Scan for the cell matching the given text and deliver its (X, Y) coordinate at center. 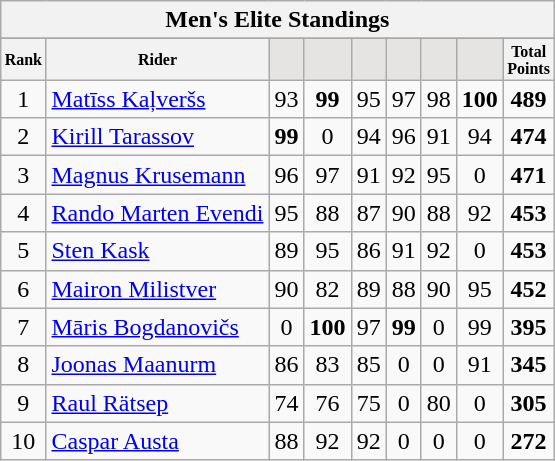
80 (438, 403)
452 (528, 289)
Caspar Austa (158, 441)
74 (286, 403)
7 (24, 327)
Rando Marten Evendi (158, 213)
5 (24, 251)
2 (24, 137)
Matīss Kaļveršs (158, 99)
93 (286, 99)
98 (438, 99)
Kirill Tarassov (158, 137)
83 (328, 365)
Māris Bogdanovičs (158, 327)
TotalPoints (528, 60)
6 (24, 289)
3 (24, 175)
Men's Elite Standings (278, 20)
8 (24, 365)
Rank (24, 60)
1 (24, 99)
395 (528, 327)
75 (368, 403)
471 (528, 175)
82 (328, 289)
9 (24, 403)
Joonas Maanurm (158, 365)
489 (528, 99)
Magnus Krusemann (158, 175)
87 (368, 213)
Rider (158, 60)
474 (528, 137)
85 (368, 365)
Mairon Milistver (158, 289)
10 (24, 441)
Raul Rätsep (158, 403)
76 (328, 403)
4 (24, 213)
345 (528, 365)
305 (528, 403)
Sten Kask (158, 251)
272 (528, 441)
